Scan for the cell matching the given text and deliver its [x, y] coordinate at center. 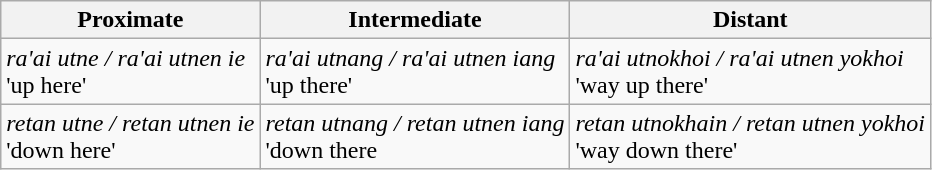
Intermediate [415, 20]
ra'ai utne / ra'ai utnen ie'up here' [130, 72]
retan utnang / retan utnen iang'down there [415, 136]
retan utnokhain / retan utnen yokhoi'way down there' [750, 136]
retan utne / retan utnen ie'down here' [130, 136]
Proximate [130, 20]
ra'ai utnang / ra'ai utnen iang'up there' [415, 72]
Distant [750, 20]
ra'ai utnokhoi / ra'ai utnen yokhoi'way up there' [750, 72]
